Capture the cell that displays the provided text and extract its [x, y] central coordinate. 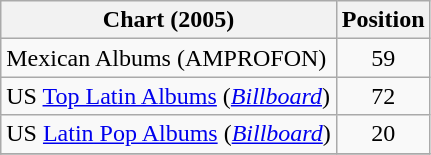
72 [383, 96]
US Top Latin Albums (Billboard) [169, 96]
20 [383, 134]
Chart (2005) [169, 20]
Position [383, 20]
US Latin Pop Albums (Billboard) [169, 134]
59 [383, 58]
Mexican Albums (AMPROFON) [169, 58]
